Pinpoint the cell where the given text exists, returning its (X, Y) midpoint coordinate. 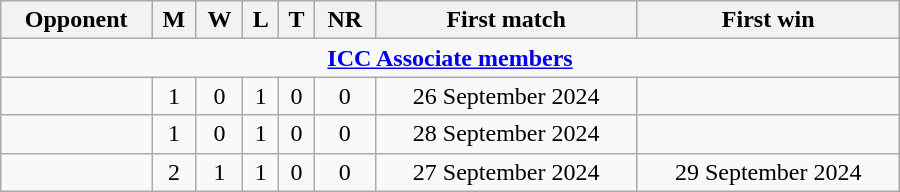
Opponent (76, 20)
2 (174, 172)
M (174, 20)
26 September 2024 (506, 96)
First win (768, 20)
ICC Associate members (450, 58)
L (261, 20)
NR (344, 20)
T (297, 20)
W (219, 20)
29 September 2024 (768, 172)
28 September 2024 (506, 134)
First match (506, 20)
27 September 2024 (506, 172)
